Search for the cell housing the specified text and yield its (x, y) center coordinate. 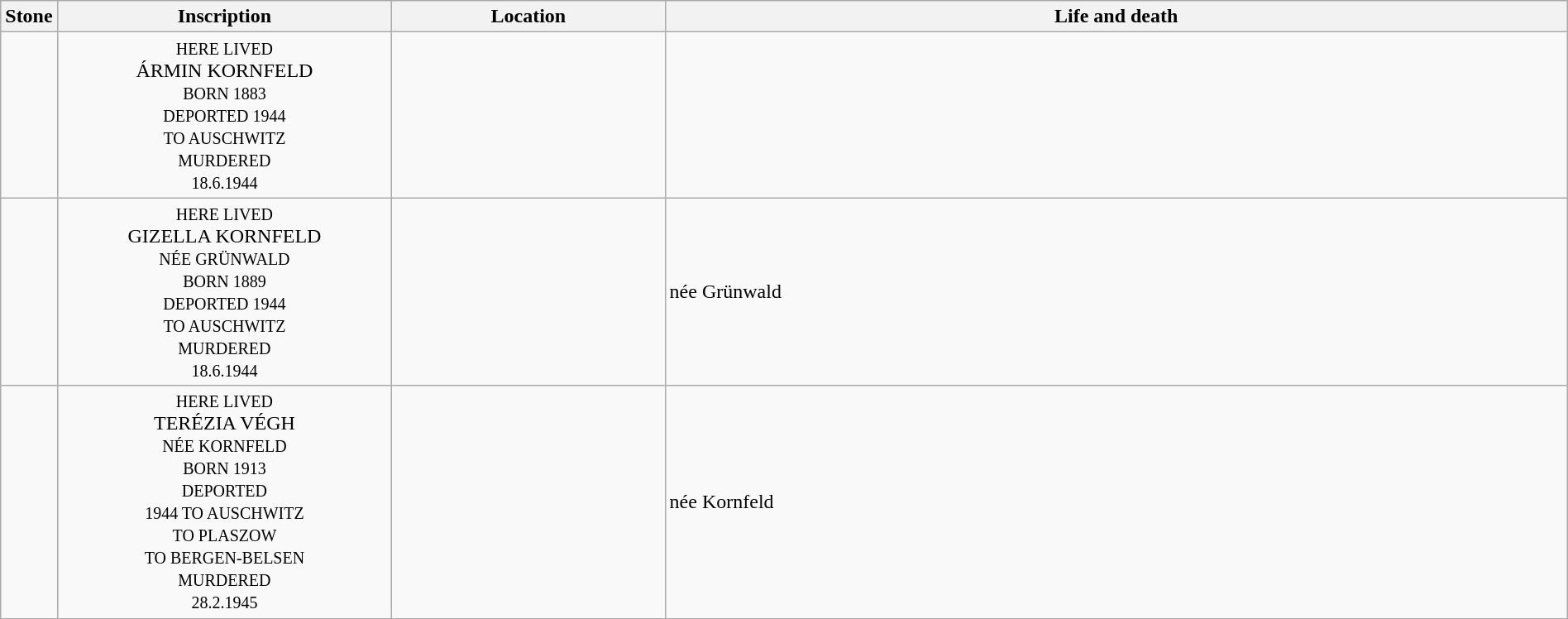
née Grünwald (1116, 291)
HERE LIVEDGIZELLA KORNFELDNÉE GRÜNWALDBORN 1889DEPORTED 1944TO AUSCHWITZMURDERED18.6.1944 (225, 291)
HERE LIVEDÁRMIN KORNFELDBORN 1883DEPORTED 1944TO AUSCHWITZMURDERED18.6.1944 (225, 115)
Inscription (225, 17)
née Kornfeld (1116, 501)
Location (528, 17)
HERE LIVEDTERÉZIA VÉGH NÉE KORNFELDBORN 1913DEPORTED1944 TO AUSCHWITZTO PLASZOWTO BERGEN-BELSENMURDERED28.2.1945 (225, 501)
Life and death (1116, 17)
Stone (29, 17)
